Scan for the cell matching the given text and deliver its [X, Y] coordinate at center. 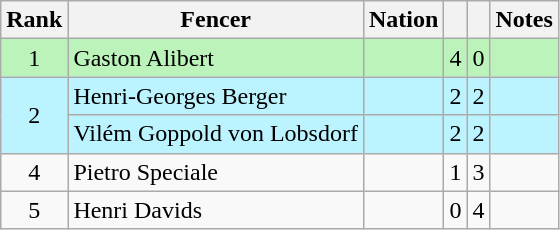
Pietro Speciale [216, 172]
Notes [524, 20]
Vilém Goppold von Lobsdorf [216, 134]
Nation [403, 20]
Henri Davids [216, 210]
Fencer [216, 20]
5 [34, 210]
Henri-Georges Berger [216, 96]
3 [478, 172]
Gaston Alibert [216, 58]
Rank [34, 20]
